Scan for the cell matching the given text and deliver its [X, Y] coordinate at center. 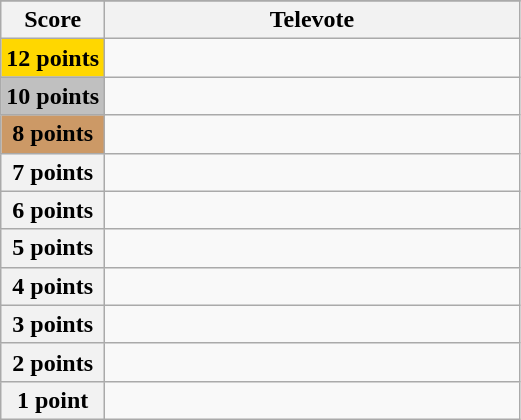
3 points [53, 324]
5 points [53, 248]
4 points [53, 286]
8 points [53, 134]
12 points [53, 58]
Score [53, 20]
1 point [53, 400]
2 points [53, 362]
7 points [53, 172]
Televote [312, 20]
6 points [53, 210]
10 points [53, 96]
